Output the (x, y) coordinate of the center of the cell containing the given text.  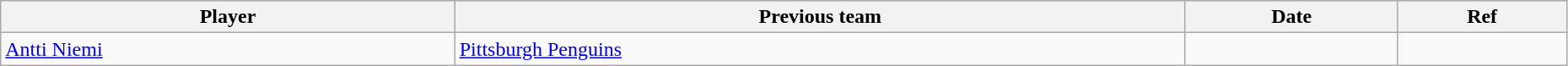
Previous team (820, 17)
Player (228, 17)
Pittsburgh Penguins (820, 49)
Ref (1482, 17)
Antti Niemi (228, 49)
Date (1291, 17)
